Scan for the cell matching the given text and deliver its [X, Y] coordinate at center. 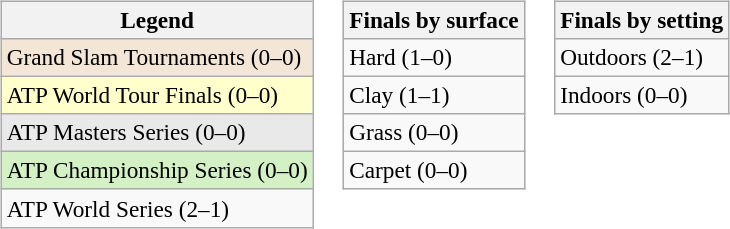
ATP Masters Series (0–0) [157, 133]
ATP Championship Series (0–0) [157, 171]
Clay (1–1) [434, 95]
ATP World Tour Finals (0–0) [157, 95]
Finals by surface [434, 20]
Indoors (0–0) [642, 95]
ATP World Series (2–1) [157, 208]
Carpet (0–0) [434, 171]
Finals by setting [642, 20]
Grand Slam Tournaments (0–0) [157, 57]
Outdoors (2–1) [642, 57]
Hard (1–0) [434, 57]
Grass (0–0) [434, 133]
Legend [157, 20]
